Search for the cell housing the specified text and yield its [x, y] center coordinate. 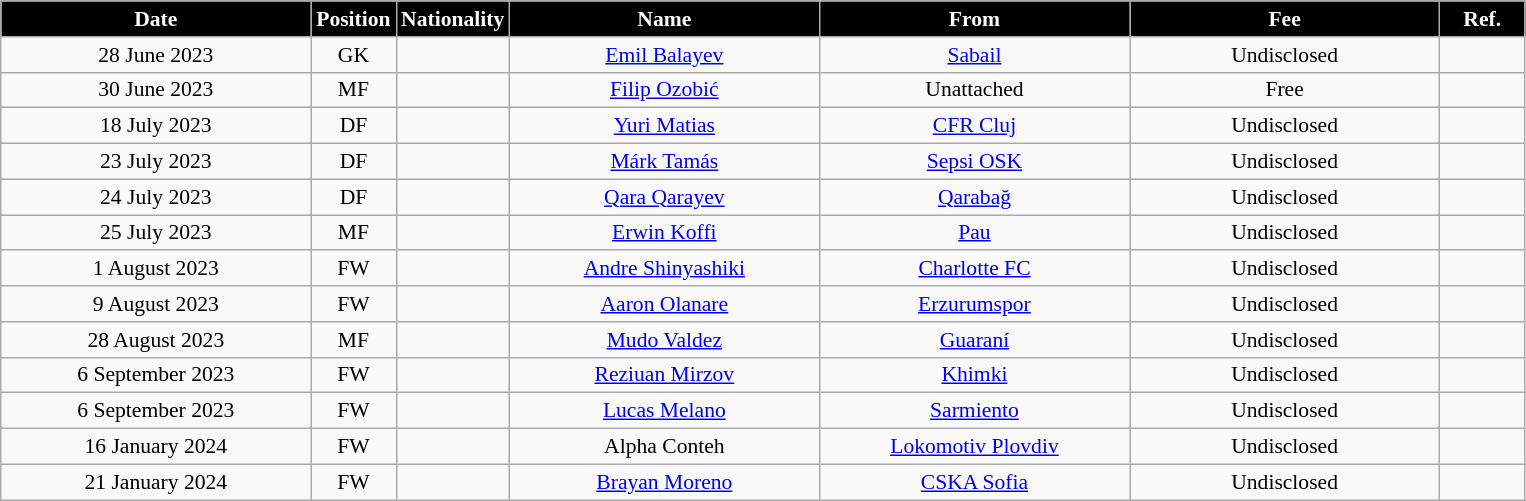
Alpha Conteh [664, 447]
Sabail [974, 55]
9 August 2023 [156, 304]
Fee [1285, 19]
CSKA Sofia [974, 482]
Pau [974, 233]
Aaron Olanare [664, 304]
1 August 2023 [156, 269]
Sepsi OSK [974, 162]
Erzurumspor [974, 304]
30 June 2023 [156, 90]
Guaraní [974, 340]
Qara Qarayev [664, 197]
From [974, 19]
Márk Tamás [664, 162]
Position [354, 19]
Lucas Melano [664, 411]
Qarabağ [974, 197]
Mudo Valdez [664, 340]
Unattached [974, 90]
Date [156, 19]
18 July 2023 [156, 126]
24 July 2023 [156, 197]
21 January 2024 [156, 482]
28 June 2023 [156, 55]
Erwin Koffi [664, 233]
Andre Shinyashiki [664, 269]
Yuri Matias [664, 126]
Lokomotiv Plovdiv [974, 447]
Free [1285, 90]
Ref. [1482, 19]
Filip Ozobić [664, 90]
28 August 2023 [156, 340]
Name [664, 19]
Brayan Moreno [664, 482]
GK [354, 55]
25 July 2023 [156, 233]
16 January 2024 [156, 447]
Nationality [452, 19]
Khimki [974, 375]
Sarmiento [974, 411]
Reziuan Mirzov [664, 375]
Charlotte FC [974, 269]
Emil Balayev [664, 55]
23 July 2023 [156, 162]
CFR Cluj [974, 126]
